Pinpoint the cell where the given text exists, returning its (x, y) midpoint coordinate. 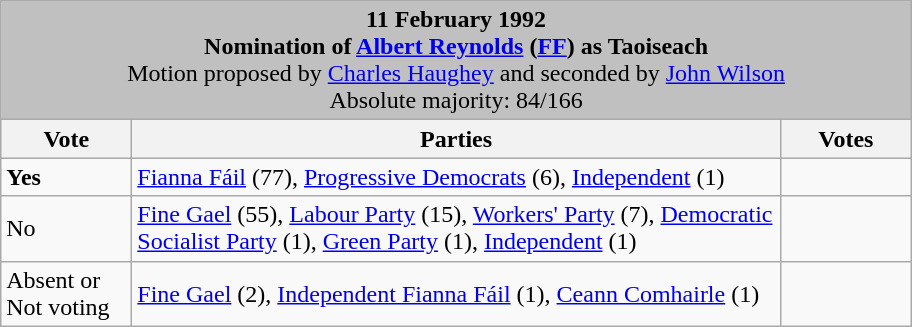
Fine Gael (55), Labour Party (15), Workers' Party (7), Democratic Socialist Party (1), Green Party (1), Independent (1) (456, 228)
Fianna Fáil (77), Progressive Democrats (6), Independent (1) (456, 177)
Vote (66, 139)
Parties (456, 139)
Absent orNot voting (66, 294)
Votes (846, 139)
Fine Gael (2), Independent Fianna Fáil (1), Ceann Comhairle (1) (456, 294)
No (66, 228)
Yes (66, 177)
